Identify which cell holds the provided text, then report its [x, y] central coordinate. 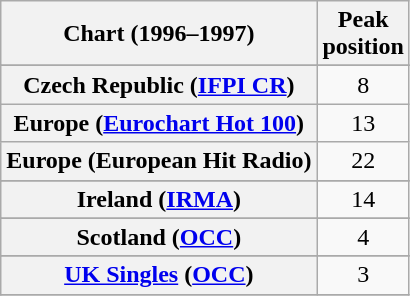
Chart (1996–1997) [159, 34]
4 [363, 237]
Peakposition [363, 34]
14 [363, 199]
Europe (Eurochart Hot 100) [159, 123]
3 [363, 275]
Scotland (OCC) [159, 237]
22 [363, 161]
8 [363, 85]
UK Singles (OCC) [159, 275]
Europe (European Hit Radio) [159, 161]
13 [363, 123]
Czech Republic (IFPI CR) [159, 85]
Ireland (IRMA) [159, 199]
